Identify which cell holds the provided text, then report its [x, y] central coordinate. 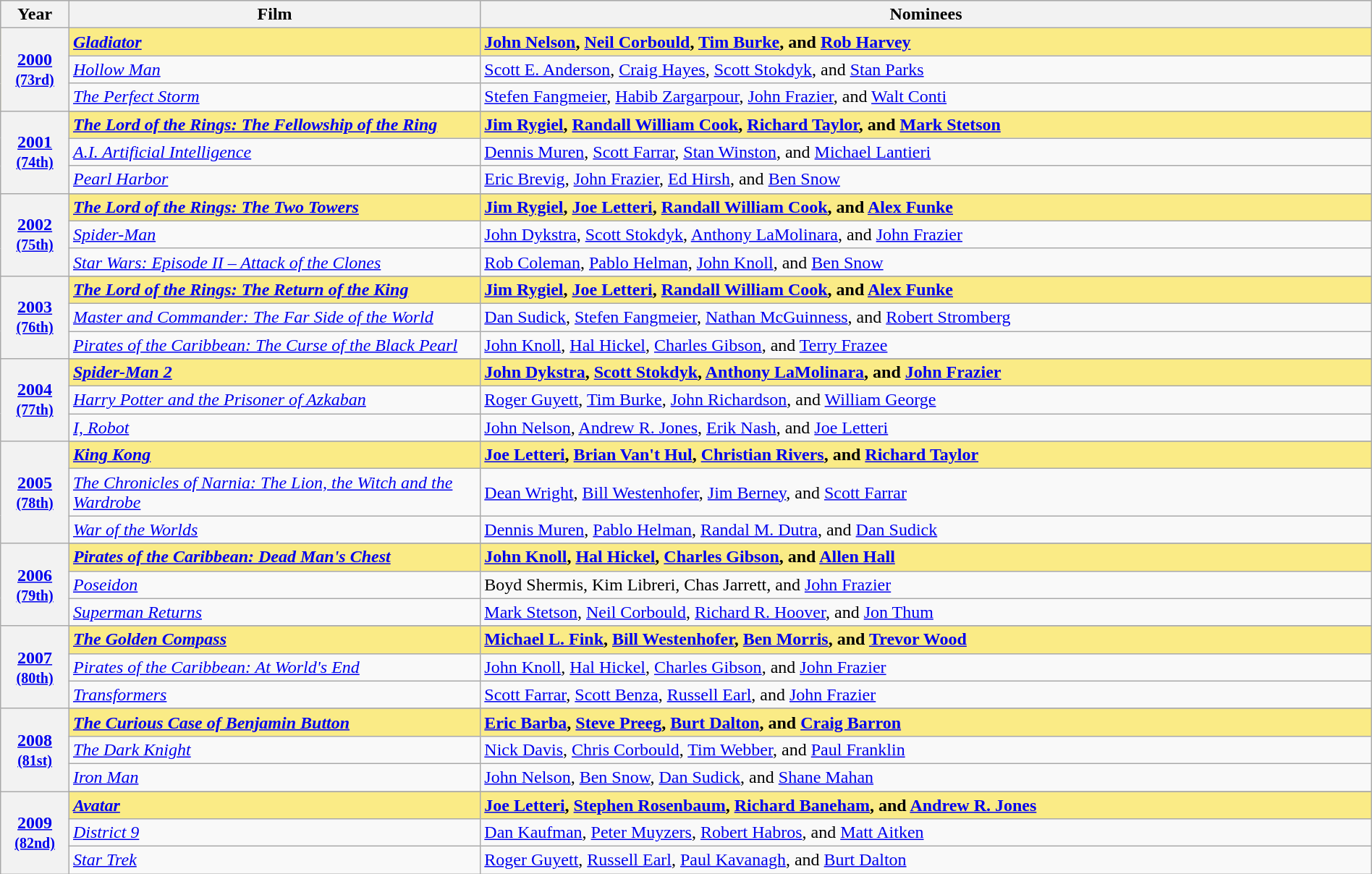
Gladiator [274, 42]
The Lord of the Rings: The Return of the King [274, 289]
The Dark Knight [274, 750]
John Knoll, Hal Hickel, Charles Gibson, and Allen Hall [926, 557]
John Nelson, Andrew R. Jones, Erik Nash, and Joe Letteri [926, 428]
The Perfect Storm [274, 97]
War of the Worlds [274, 530]
2007(80th) [35, 667]
Eric Brevig, John Frazier, Ed Hirsh, and Ben Snow [926, 179]
Pirates of the Caribbean: At World's End [274, 667]
2004(77th) [35, 400]
2005(78th) [35, 492]
2006(79th) [35, 585]
John Nelson, Neil Corbould, Tim Burke, and Rob Harvey [926, 42]
The Lord of the Rings: The Two Towers [274, 207]
The Lord of the Rings: The Fellowship of the Ring [274, 124]
Avatar [274, 805]
Michael L. Fink, Bill Westenhofer, Ben Morris, and Trevor Wood [926, 640]
Nominees [926, 14]
Dennis Muren, Scott Farrar, Stan Winston, and Michael Lantieri [926, 152]
The Golden Compass [274, 640]
Dan Sudick, Stefen Fangmeier, Nathan McGuinness, and Robert Stromberg [926, 317]
I, Robot [274, 428]
District 9 [274, 833]
Iron Man [274, 777]
Spider-Man [274, 234]
Superman Returns [274, 612]
Stefen Fangmeier, Habib Zargarpour, John Frazier, and Walt Conti [926, 97]
John Nelson, Ben Snow, Dan Sudick, and Shane Mahan [926, 777]
2002(75th) [35, 234]
Pirates of the Caribbean: The Curse of the Black Pearl [274, 345]
John Knoll, Hal Hickel, Charles Gibson, and Terry Frazee [926, 345]
Roger Guyett, Tim Burke, John Richardson, and William George [926, 400]
Joe Letteri, Stephen Rosenbaum, Richard Baneham, and Andrew R. Jones [926, 805]
2000(73rd) [35, 69]
Star Wars: Episode II – Attack of the Clones [274, 262]
A.I. Artificial Intelligence [274, 152]
Scott Farrar, Scott Benza, Russell Earl, and John Frazier [926, 695]
2009(82nd) [35, 833]
Dean Wright, Bill Westenhofer, Jim Berney, and Scott Farrar [926, 492]
Hollow Man [274, 69]
Star Trek [274, 860]
Mark Stetson, Neil Corbould, Richard R. Hoover, and Jon Thum [926, 612]
Spider-Man 2 [274, 373]
Film [274, 14]
The Curious Case of Benjamin Button [274, 722]
King Kong [274, 455]
Eric Barba, Steve Preeg, Burt Dalton, and Craig Barron [926, 722]
2001(74th) [35, 152]
Poseidon [274, 585]
Jim Rygiel, Randall William Cook, Richard Taylor, and Mark Stetson [926, 124]
Joe Letteri, Brian Van't Hul, Christian Rivers, and Richard Taylor [926, 455]
Harry Potter and the Prisoner of Azkaban [274, 400]
Transformers [274, 695]
Scott E. Anderson, Craig Hayes, Scott Stokdyk, and Stan Parks [926, 69]
Year [35, 14]
Dan Kaufman, Peter Muyzers, Robert Habros, and Matt Aitken [926, 833]
2003(76th) [35, 317]
Roger Guyett, Russell Earl, Paul Kavanagh, and Burt Dalton [926, 860]
Dennis Muren, Pablo Helman, Randal M. Dutra, and Dan Sudick [926, 530]
Pirates of the Caribbean: Dead Man's Chest [274, 557]
Pearl Harbor [274, 179]
Nick Davis, Chris Corbould, Tim Webber, and Paul Franklin [926, 750]
2008(81st) [35, 750]
Boyd Shermis, Kim Libreri, Chas Jarrett, and John Frazier [926, 585]
The Chronicles of Narnia: The Lion, the Witch and the Wardrobe [274, 492]
Rob Coleman, Pablo Helman, John Knoll, and Ben Snow [926, 262]
Master and Commander: The Far Side of the World [274, 317]
John Knoll, Hal Hickel, Charles Gibson, and John Frazier [926, 667]
